Find where the given text appears and provide that cell's center as (X, Y) coordinate. 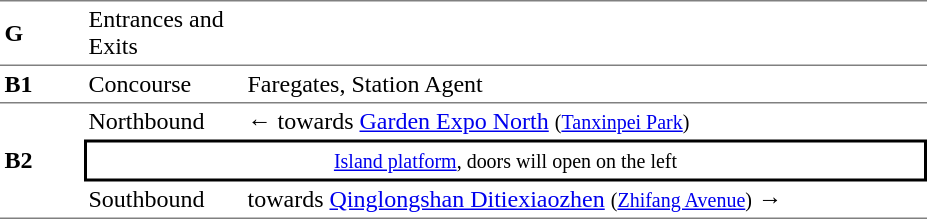
G (42, 32)
← towards Garden Expo North (Tanxinpei Park) (585, 122)
Faregates, Station Agent (585, 84)
Northbound (164, 122)
Concourse (164, 84)
B1 (42, 84)
Island platform, doors will open on the left (506, 161)
Entrances and Exits (164, 32)
